For the text-containing cell, return its midpoint in [x, y] coordinate format. 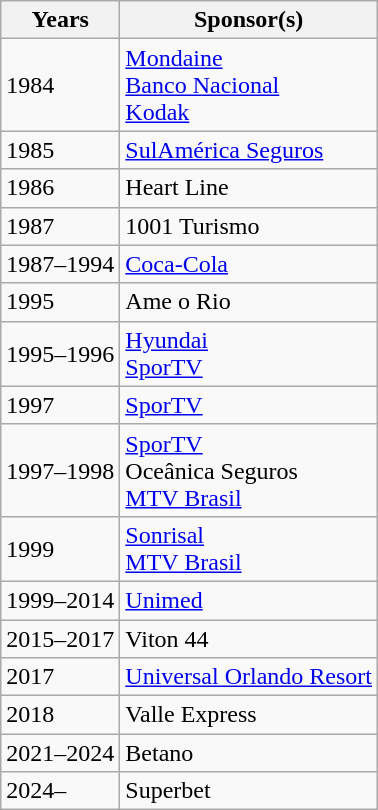
Sonrisal MTV Brasil [249, 548]
1997 [60, 405]
Valle Express [249, 715]
1995–1996 [60, 354]
1999 [60, 548]
1001 Turismo [249, 226]
1985 [60, 150]
SporTV [249, 405]
1987–1994 [60, 264]
1986 [60, 188]
Superbet [249, 791]
1987 [60, 226]
SporTV Oceânica Seguros MTV Brasil [249, 470]
1999–2014 [60, 600]
Betano [249, 753]
Ame o Rio [249, 302]
Unimed [249, 600]
Coca-Cola [249, 264]
SulAmérica Seguros [249, 150]
1997–1998 [60, 470]
2015–2017 [60, 639]
Sponsor(s) [249, 20]
Mondaine Banco Nacional Kodak [249, 85]
Universal Orlando Resort [249, 677]
2017 [60, 677]
1995 [60, 302]
Heart Line [249, 188]
Viton 44 [249, 639]
Hyundai SporTV [249, 354]
Years [60, 20]
2018 [60, 715]
2021–2024 [60, 753]
1984 [60, 85]
2024– [60, 791]
